Extract the [X, Y] coordinate from the center of the cell holding the provided text.  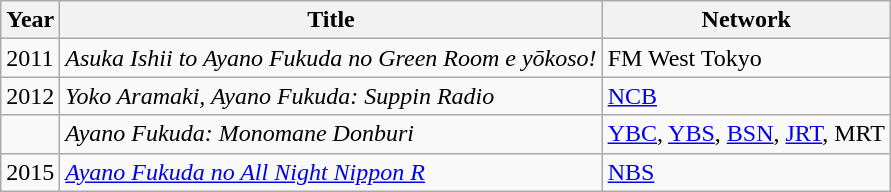
YBC, YBS, BSN, JRT, MRT [746, 134]
NCB [746, 96]
2011 [30, 58]
Year [30, 20]
NBS [746, 172]
Ayano Fukuda no All Night Nippon R [331, 172]
Title [331, 20]
FM West Tokyo [746, 58]
2015 [30, 172]
Network [746, 20]
Ayano Fukuda: Monomane Donburi [331, 134]
Asuka Ishii to Ayano Fukuda no Green Room e yōkoso! [331, 58]
Yoko Aramaki, Ayano Fukuda: Suppin Radio [331, 96]
2012 [30, 96]
